Scan for the cell matching the given text and deliver its (x, y) coordinate at center. 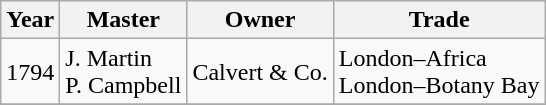
Calvert & Co. (260, 72)
London–AfricaLondon–Botany Bay (439, 72)
Year (30, 20)
J. MartinP. Campbell (124, 72)
Owner (260, 20)
Master (124, 20)
1794 (30, 72)
Trade (439, 20)
